Detect which cell encompasses the target text, then output its [x, y] center coordinate. 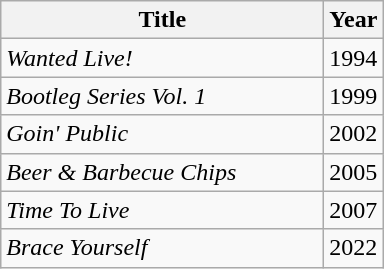
Beer & Barbecue Chips [162, 172]
Goin' Public [162, 134]
2005 [354, 172]
Title [162, 20]
Bootleg Series Vol. 1 [162, 96]
2022 [354, 248]
2002 [354, 134]
1994 [354, 58]
Brace Yourself [162, 248]
Year [354, 20]
Wanted Live! [162, 58]
1999 [354, 96]
2007 [354, 210]
Time To Live [162, 210]
